Find where the given text appears and provide that cell's center as [X, Y] coordinate. 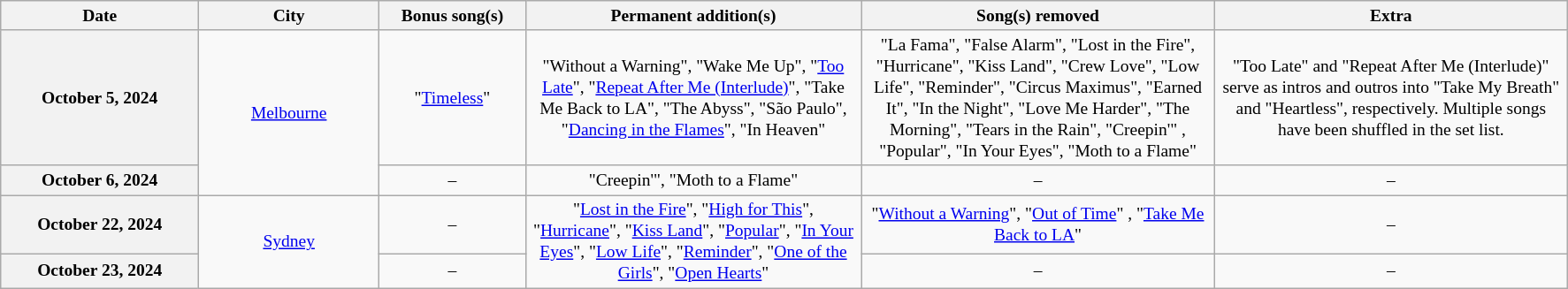
Extra [1390, 16]
Melbourne [289, 113]
October 5, 2024 [100, 97]
Song(s) removed [1038, 16]
City [289, 16]
October 6, 2024 [100, 180]
"Timeless" [453, 97]
Date [100, 16]
October 23, 2024 [100, 270]
October 22, 2024 [100, 224]
"Without a Warning", "Out of Time" , "Take Me Back to LA" [1038, 224]
Bonus song(s) [453, 16]
"Creepin'", "Moth to a Flame" [693, 180]
Sydney [289, 242]
"Lost in the Fire", "High for This", "Hurricane", "Kiss Land", "Popular", "In Your Eyes", "Low Life", "Reminder", "One of the Girls", "Open Hearts" [693, 242]
Permanent addition(s) [693, 16]
